Identify which cell holds the provided text, then report its [X, Y] central coordinate. 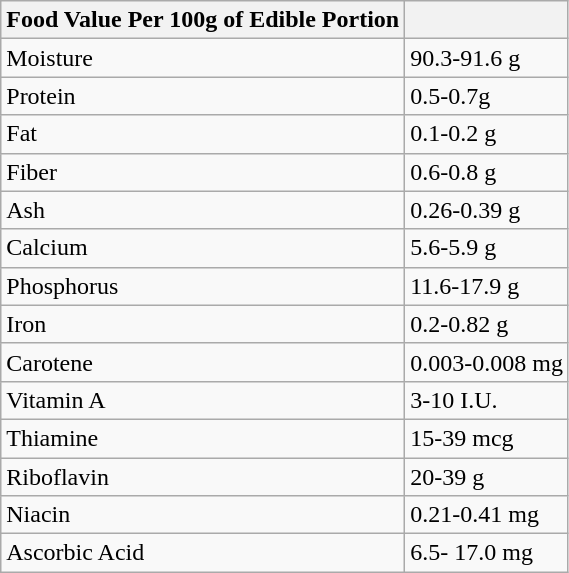
0.6-0.8 g [487, 172]
Carotene [203, 362]
Phosphorus [203, 286]
Vitamin A [203, 400]
0.26-0.39 g [487, 210]
Food Value Per 100g of Edible Portion [203, 20]
0.003-0.008 mg [487, 362]
0.1-0.2 g [487, 134]
20-39 g [487, 477]
Calcium [203, 248]
Ash [203, 210]
Moisture [203, 58]
Protein [203, 96]
90.3-91.6 g [487, 58]
Fat [203, 134]
5.6-5.9 g [487, 248]
Fiber [203, 172]
Riboflavin [203, 477]
Niacin [203, 515]
3-10 I.U. [487, 400]
15-39 mcg [487, 438]
Thiamine [203, 438]
Iron [203, 324]
6.5- 17.0 mg [487, 553]
0.5-0.7g [487, 96]
0.21-0.41 mg [487, 515]
0.2-0.82 g [487, 324]
11.6-17.9 g [487, 286]
Ascorbic Acid [203, 553]
